Provide the (x, y) coordinate of the cell's center where the given text is located.  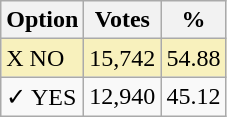
✓ YES (42, 97)
Option (42, 20)
Votes (122, 20)
12,940 (122, 97)
% (194, 20)
54.88 (194, 58)
15,742 (122, 58)
45.12 (194, 97)
X NO (42, 58)
